Return [x, y] of the center of cell containing provided text 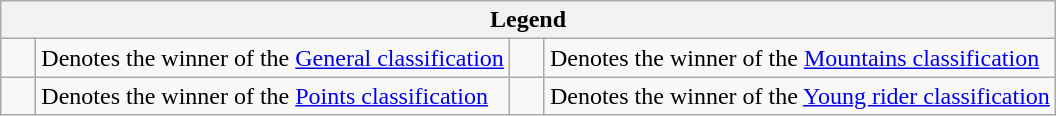
Denotes the winner of the Mountains classification [800, 58]
Denotes the winner of the Young rider classification [800, 96]
Denotes the winner of the General classification [273, 58]
Legend [528, 20]
Denotes the winner of the Points classification [273, 96]
